Find where the given text appears and provide that cell's center as [x, y] coordinate. 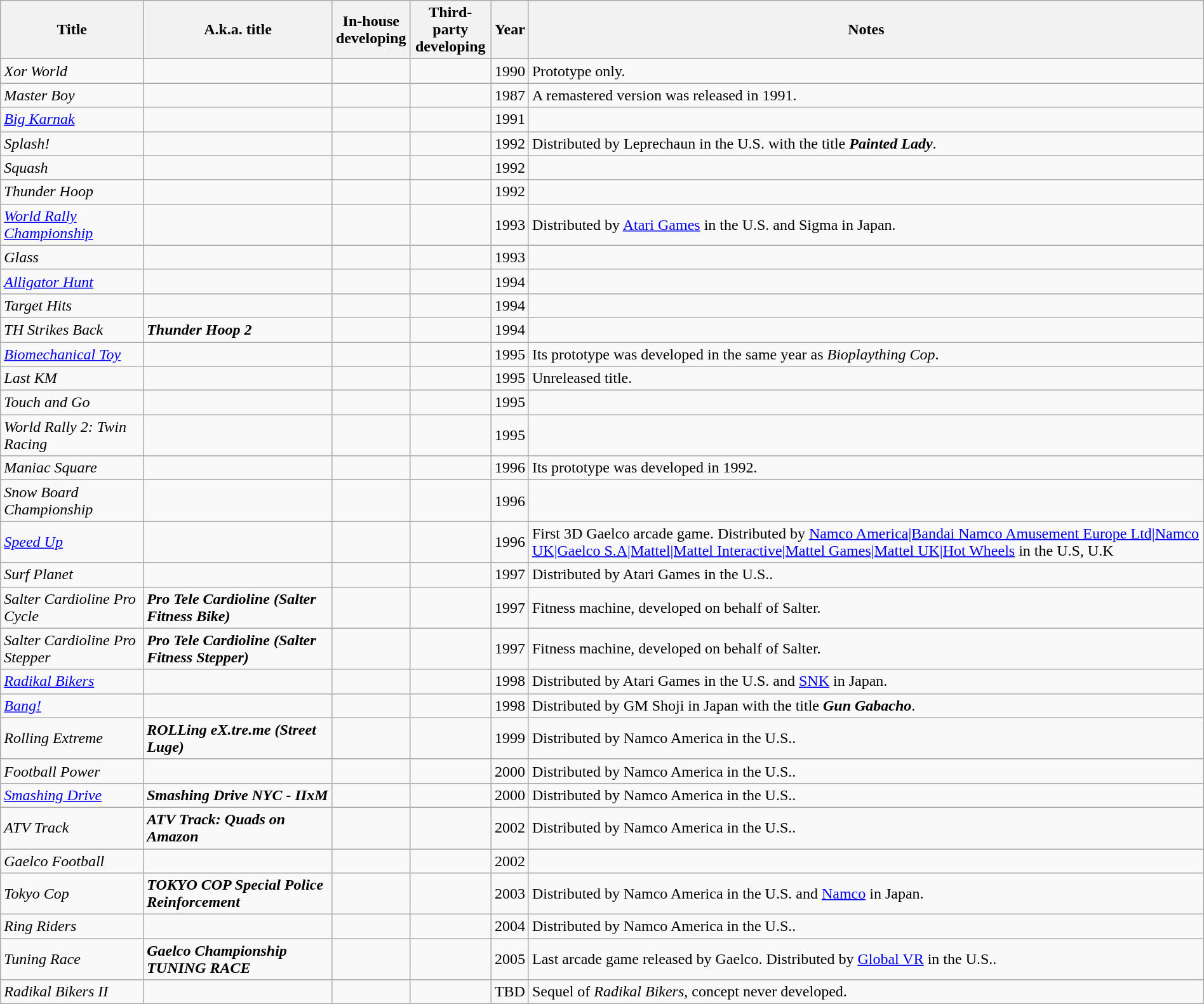
Last KM [72, 378]
1991 [509, 119]
TBD [509, 992]
Thunder Hoop [72, 192]
Smashing Drive NYC - IIxM [238, 795]
Salter Cardioline Pro Stepper [72, 649]
Sequel of Radikal Bikers, concept never developed. [866, 992]
2005 [509, 959]
Its prototype was developed in the same year as Bioplaything Cop. [866, 354]
Notes [866, 30]
Alligator Hunt [72, 281]
Gaelco Championship TUNING RACE [238, 959]
2004 [509, 927]
ROLLing eX.tre.me (Street Luge) [238, 738]
ATV Track: Quads on Amazon [238, 828]
Glass [72, 257]
Its prototype was developed in 1992. [866, 468]
Bang! [72, 706]
1999 [509, 738]
TOKYO COP Special Police Reinforcement [238, 894]
1987 [509, 95]
Splash! [72, 144]
Distributed by Atari Games in the U.S. and SNK in Japan. [866, 681]
Rolling Extreme [72, 738]
Distributed by Leprechaun in the U.S. with the title Painted Lady. [866, 144]
Third-partydeveloping [450, 30]
A.k.a. title [238, 30]
ATV Track [72, 828]
2003 [509, 894]
Distributed by GM Shoji in Japan with the title Gun Gabacho. [866, 706]
Unreleased title. [866, 378]
Last arcade game released by Gaelco. Distributed by Global VR in the U.S.. [866, 959]
In-housedeveloping [371, 30]
Pro Tele Cardioline (Salter Fitness Stepper) [238, 649]
Speed Up [72, 542]
Xor World [72, 71]
Smashing Drive [72, 795]
Gaelco Football [72, 860]
TH Strikes Back [72, 330]
Snow Board Championship [72, 500]
Master Boy [72, 95]
A remastered version was released in 1991. [866, 95]
Distributed by Atari Games in the U.S.. [866, 575]
Pro Tele Cardioline (Salter Fitness Bike) [238, 607]
Tuning Race [72, 959]
Tokyo Cop [72, 894]
Ring Riders [72, 927]
Biomechanical Toy [72, 354]
Prototype only. [866, 71]
Radikal Bikers II [72, 992]
Football Power [72, 771]
Target Hits [72, 305]
World Rally 2: Twin Racing [72, 436]
1990 [509, 71]
Squash [72, 168]
Big Karnak [72, 119]
Touch and Go [72, 403]
Distributed by Atari Games in the U.S. and Sigma in Japan. [866, 225]
Distributed by Namco America in the U.S. and Namco in Japan. [866, 894]
Year [509, 30]
Thunder Hoop 2 [238, 330]
Salter Cardioline Pro Cycle [72, 607]
Surf Planet [72, 575]
World Rally Championship [72, 225]
Maniac Square [72, 468]
Title [72, 30]
Radikal Bikers [72, 681]
